Search for the cell housing the specified text and yield its (X, Y) center coordinate. 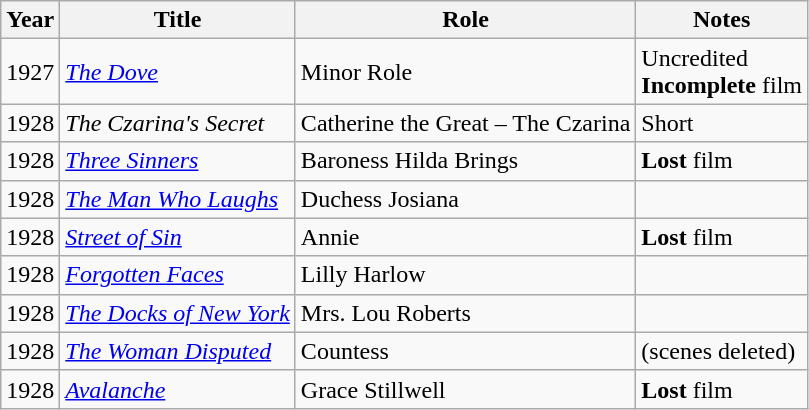
(scenes deleted) (722, 351)
The Docks of New York (178, 313)
Three Sinners (178, 161)
Annie (465, 237)
Minor Role (465, 72)
Lilly Harlow (465, 275)
The Czarina's Secret (178, 123)
Grace Stillwell (465, 389)
Year (30, 20)
Mrs. Lou Roberts (465, 313)
Baroness Hilda Brings (465, 161)
The Dove (178, 72)
Catherine the Great – The Czarina (465, 123)
Street of Sin (178, 237)
The Woman Disputed (178, 351)
Short (722, 123)
Countess (465, 351)
The Man Who Laughs (178, 199)
Uncredited Incomplete film (722, 72)
Forgotten Faces (178, 275)
Avalanche (178, 389)
Role (465, 20)
Duchess Josiana (465, 199)
1927 (30, 72)
Notes (722, 20)
Title (178, 20)
